From the cell containing the given text, extract its center point as (X, Y) coordinate. 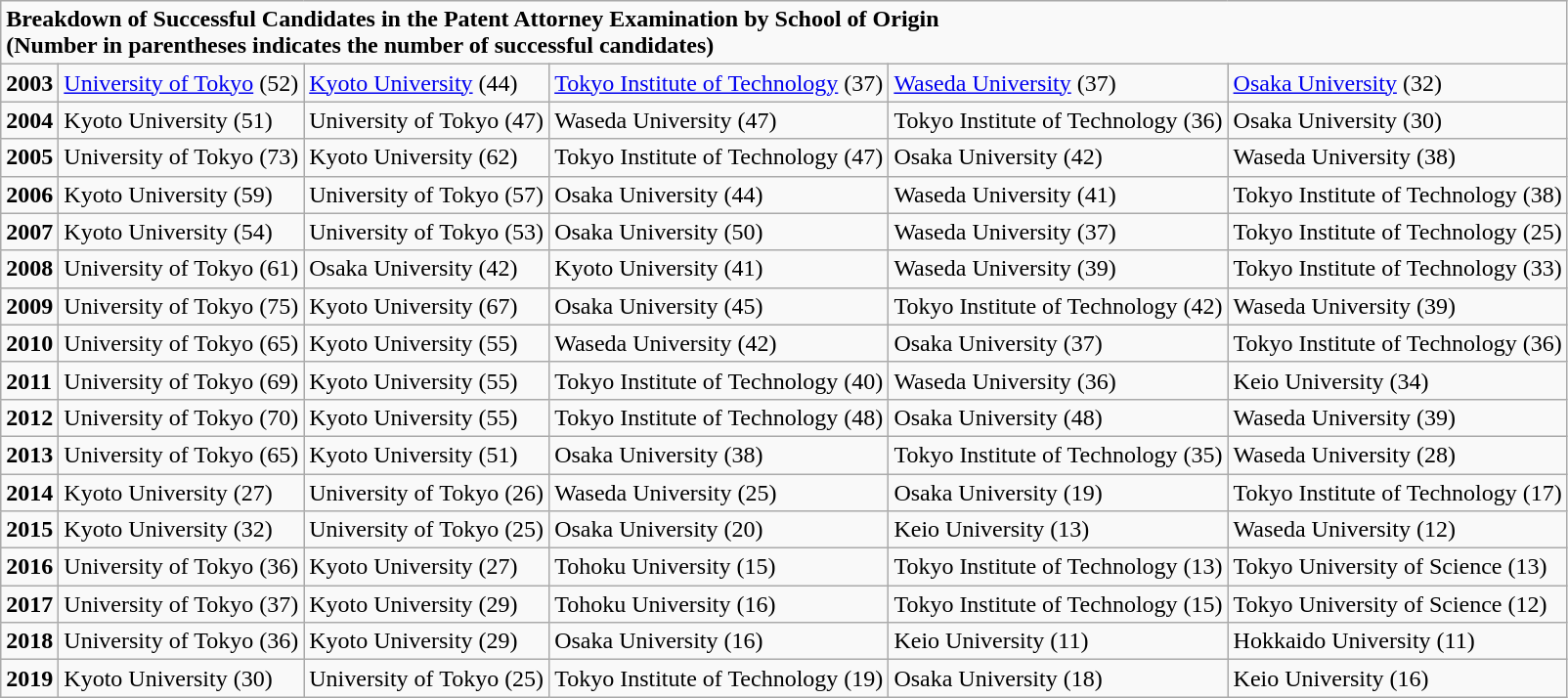
Osaka University (19) (1058, 492)
Kyoto University (41) (719, 269)
2006 (29, 195)
Kyoto University (54) (182, 232)
Keio University (11) (1058, 641)
Tokyo Institute of Technology (13) (1058, 567)
Waseda University (38) (1398, 157)
Osaka University (44) (719, 195)
2013 (29, 455)
Tokyo Institute of Technology (38) (1398, 195)
2011 (29, 380)
Osaka University (38) (719, 455)
University of Tokyo (61) (182, 269)
2004 (29, 120)
University of Tokyo (37) (182, 604)
Keio University (13) (1058, 530)
2019 (29, 678)
Tokyo Institute of Technology (48) (719, 417)
2015 (29, 530)
Osaka University (30) (1398, 120)
Keio University (16) (1398, 678)
University of Tokyo (26) (426, 492)
Osaka University (37) (1058, 343)
Tokyo Institute of Technology (40) (719, 380)
2007 (29, 232)
Tokyo Institute of Technology (42) (1058, 306)
Waseda University (25) (719, 492)
Tokyo Institute of Technology (19) (719, 678)
Tokyo Institute of Technology (25) (1398, 232)
2008 (29, 269)
Waseda University (36) (1058, 380)
Tohoku University (16) (719, 604)
2014 (29, 492)
Tokyo University of Science (12) (1398, 604)
Tohoku University (15) (719, 567)
2016 (29, 567)
Osaka University (18) (1058, 678)
Tokyo Institute of Technology (47) (719, 157)
Kyoto University (32) (182, 530)
2012 (29, 417)
Tokyo Institute of Technology (17) (1398, 492)
2018 (29, 641)
Waseda University (12) (1398, 530)
2010 (29, 343)
2009 (29, 306)
University of Tokyo (73) (182, 157)
Tokyo Institute of Technology (33) (1398, 269)
University of Tokyo (52) (182, 83)
Kyoto University (62) (426, 157)
Tokyo Institute of Technology (35) (1058, 455)
Tokyo University of Science (13) (1398, 567)
Osaka University (50) (719, 232)
Osaka University (32) (1398, 83)
Kyoto University (44) (426, 83)
2005 (29, 157)
University of Tokyo (69) (182, 380)
Waseda University (28) (1398, 455)
Osaka University (20) (719, 530)
Hokkaido University (11) (1398, 641)
2017 (29, 604)
Kyoto University (67) (426, 306)
Waseda University (47) (719, 120)
Waseda University (42) (719, 343)
Osaka University (45) (719, 306)
University of Tokyo (75) (182, 306)
Tokyo Institute of Technology (37) (719, 83)
Waseda University (41) (1058, 195)
University of Tokyo (53) (426, 232)
University of Tokyo (57) (426, 195)
Osaka University (16) (719, 641)
2003 (29, 83)
Osaka University (48) (1058, 417)
Kyoto University (30) (182, 678)
Tokyo Institute of Technology (15) (1058, 604)
University of Tokyo (47) (426, 120)
Keio University (34) (1398, 380)
Kyoto University (59) (182, 195)
University of Tokyo (70) (182, 417)
